Extract the (x, y) coordinate from the center of the cell holding the provided text.  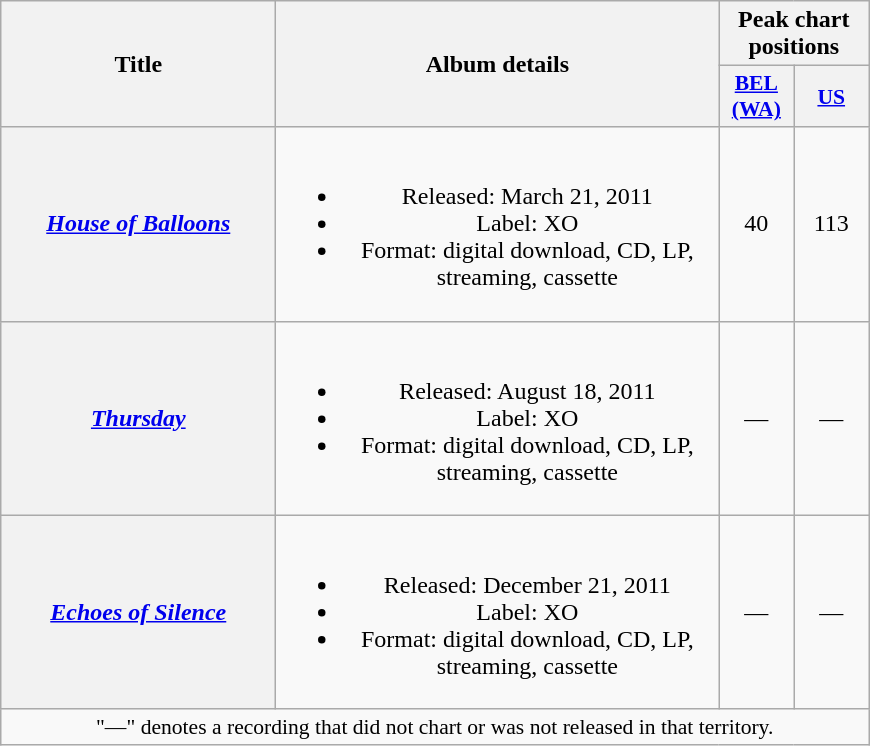
Released: December 21, 2011Label: XOFormat: digital download, CD, LP, streaming, cassette (498, 612)
113 (832, 224)
Peak chart positions (794, 34)
Thursday (138, 418)
Echoes of Silence (138, 612)
US (832, 96)
Album details (498, 64)
40 (756, 224)
Title (138, 64)
"—" denotes a recording that did not chart or was not released in that territory. (435, 727)
Released: August 18, 2011Label: XOFormat: digital download, CD, LP, streaming, cassette (498, 418)
House of Balloons (138, 224)
BEL(WA) (756, 96)
Released: March 21, 2011Label: XOFormat: digital download, CD, LP, streaming, cassette (498, 224)
